Search for the cell housing the specified text and yield its (X, Y) center coordinate. 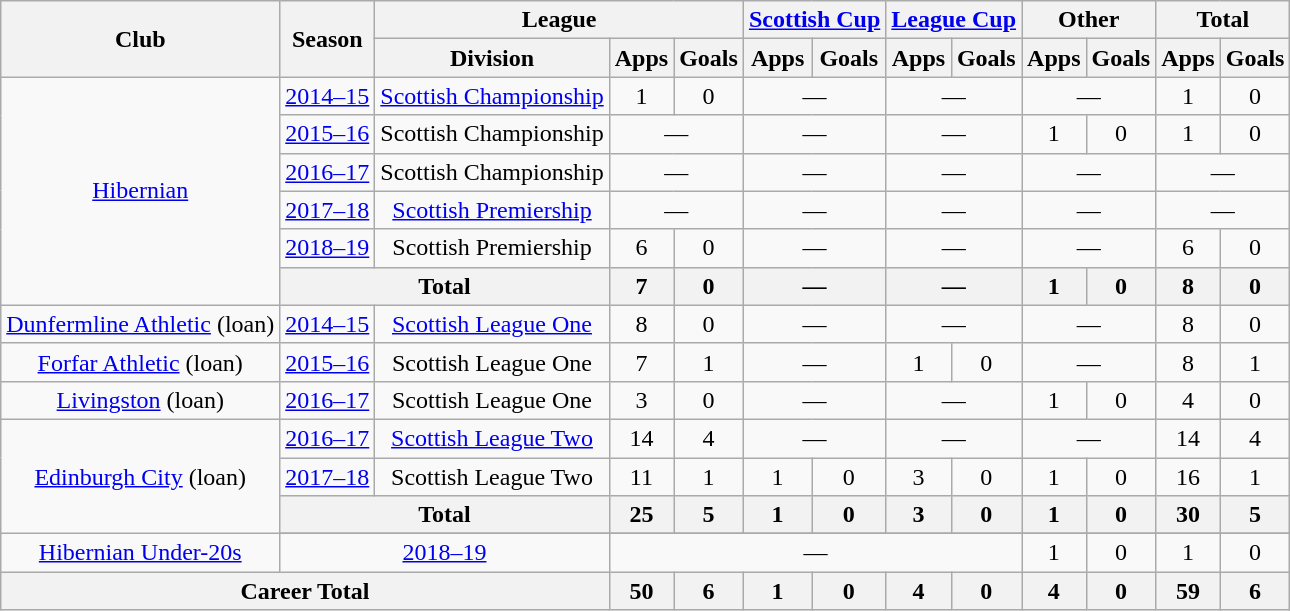
League Cup (954, 20)
Forfar Athletic (loan) (140, 362)
Hibernian Under-20s (140, 553)
League (560, 20)
Season (328, 39)
30 (1188, 515)
59 (1188, 591)
16 (1188, 477)
11 (641, 477)
Dunfermline Athletic (loan) (140, 324)
Career Total (305, 591)
Other (1089, 20)
Club (140, 39)
50 (641, 591)
Division (492, 58)
Livingston (loan) (140, 400)
Scottish Cup (814, 20)
25 (641, 515)
Edinburgh City (loan) (140, 476)
Hibernian (140, 191)
